Determine the (X, Y) coordinate at the center of the cell enclosing the given text.  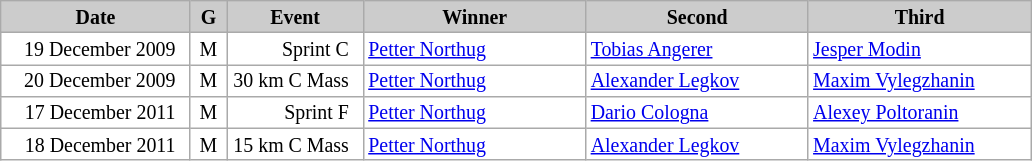
Winner (475, 17)
Dario Cologna (697, 113)
19 December 2009 (96, 49)
Tobias Angerer (697, 49)
Sprint F (296, 113)
Event (296, 17)
Sprint C (296, 49)
Jesper Modin (919, 49)
Alexey Poltoranin (919, 113)
17 December 2011 (96, 113)
Date (96, 17)
Second (697, 17)
18 December 2011 (96, 145)
30 km C Mass (296, 81)
20 December 2009 (96, 81)
15 km C Mass (296, 145)
G (208, 17)
Third (919, 17)
